Scan for the cell matching the given text and deliver its [X, Y] coordinate at center. 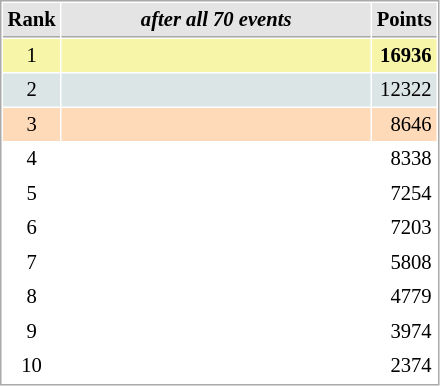
Points [404, 20]
16936 [404, 56]
Rank [32, 20]
5 [32, 194]
8 [32, 296]
4779 [404, 296]
2 [32, 90]
7254 [404, 194]
9 [32, 332]
10 [32, 366]
3974 [404, 332]
8338 [404, 158]
6 [32, 228]
4 [32, 158]
8646 [404, 124]
1 [32, 56]
2374 [404, 366]
after all 70 events [216, 20]
3 [32, 124]
7 [32, 262]
7203 [404, 228]
12322 [404, 90]
5808 [404, 262]
